Return the (X, Y) coordinate for the center point of the cell that contains the specified text.  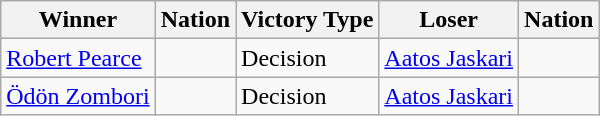
Ödön Zombori (78, 96)
Winner (78, 20)
Victory Type (308, 20)
Loser (449, 20)
Robert Pearce (78, 58)
